Determine the [X, Y] coordinate at the center of the cell enclosing the given text.  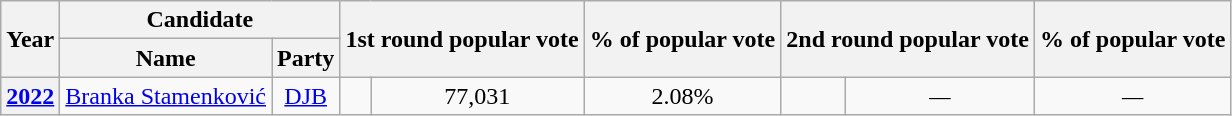
77,031 [478, 96]
2nd round popular vote [908, 39]
DJB [306, 96]
Party [306, 58]
Name [166, 58]
Candidate [200, 20]
1st round popular vote [462, 39]
Year [30, 39]
2.08% [682, 96]
Branka Stamenković [166, 96]
2022 [30, 96]
